Capture the cell that displays the provided text and extract its [x, y] central coordinate. 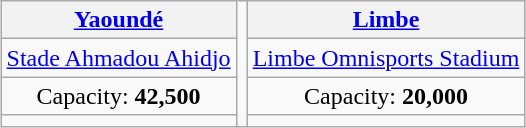
Limbe Omnisports Stadium [386, 58]
Yaoundé [118, 20]
Stade Ahmadou Ahidjo [118, 58]
Capacity: 20,000 [386, 96]
Limbe [386, 20]
Capacity: 42,500 [118, 96]
